Capture the cell that displays the provided text and extract its [x, y] central coordinate. 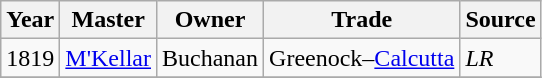
LR [500, 58]
Source [500, 20]
Owner [210, 20]
Buchanan [210, 58]
Trade [362, 20]
Year [30, 20]
1819 [30, 58]
Master [108, 20]
M'Kellar [108, 58]
Greenock–Calcutta [362, 58]
